Determine the [X, Y] coordinate at the center of the cell enclosing the given text.  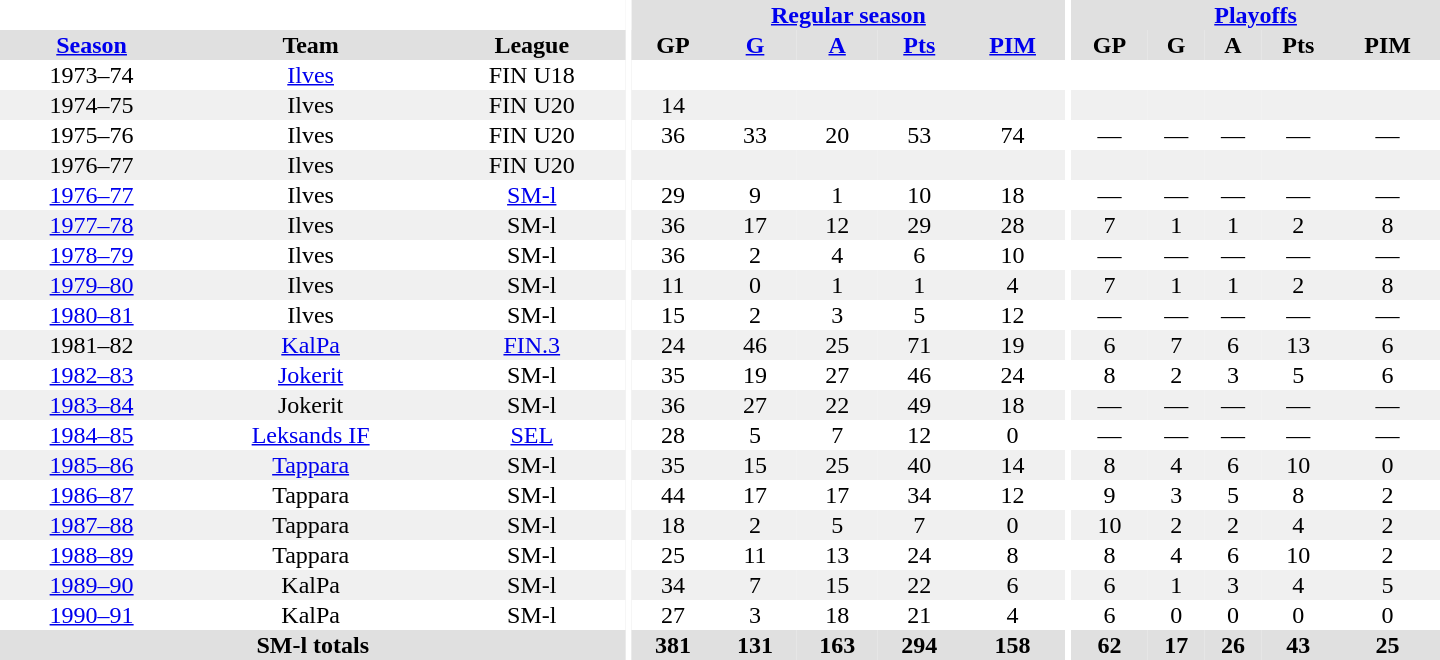
1975–76 [92, 135]
Team [310, 45]
Leksands IF [310, 435]
1979–80 [92, 285]
74 [1012, 135]
53 [919, 135]
62 [1109, 645]
1983–84 [92, 405]
1974–75 [92, 105]
SM-l totals [313, 645]
FIN.3 [532, 345]
1988–89 [92, 555]
43 [1298, 645]
40 [919, 465]
294 [919, 645]
381 [673, 645]
1989–90 [92, 585]
1984–85 [92, 435]
1985–86 [92, 465]
1986–87 [92, 495]
Season [92, 45]
1981–82 [92, 345]
49 [919, 405]
33 [755, 135]
158 [1012, 645]
1978–79 [92, 255]
1982–83 [92, 375]
71 [919, 345]
163 [837, 645]
1977–78 [92, 225]
131 [755, 645]
Regular season [848, 15]
21 [919, 615]
1973–74 [92, 75]
1990–91 [92, 615]
26 [1234, 645]
1980–81 [92, 315]
20 [837, 135]
Playoffs [1256, 15]
SEL [532, 435]
FIN U18 [532, 75]
44 [673, 495]
1987–88 [92, 525]
League [532, 45]
